From the cell containing the given text, extract its center point as [X, Y] coordinate. 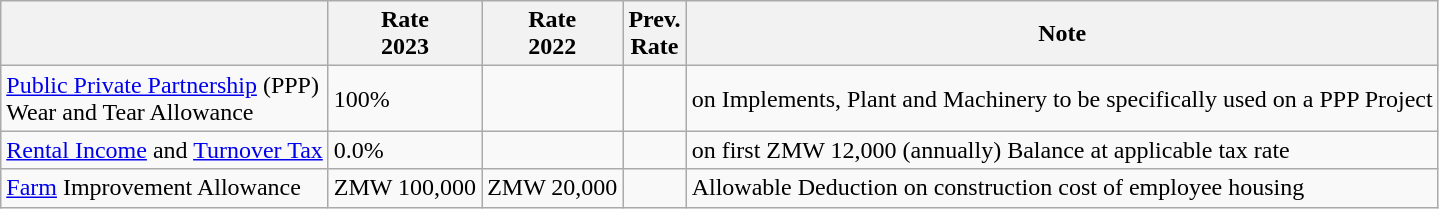
Public Private Partnership (PPP)Wear and Tear Allowance [165, 98]
Prev.Rate [654, 34]
ZMW 20,000 [552, 188]
0.0% [404, 150]
ZMW 100,000 [404, 188]
Rate2022 [552, 34]
Allowable Deduction on construction cost of employee housing [1062, 188]
100% [404, 98]
Rate2023 [404, 34]
Rental Income and Turnover Tax [165, 150]
on first ZMW 12,000 (annually) Balance at applicable tax rate [1062, 150]
Farm Improvement Allowance [165, 188]
Note [1062, 34]
on Implements, Plant and Machinery to be specifically used on a PPP Project [1062, 98]
